Identify which cell holds the provided text, then report its [X, Y] central coordinate. 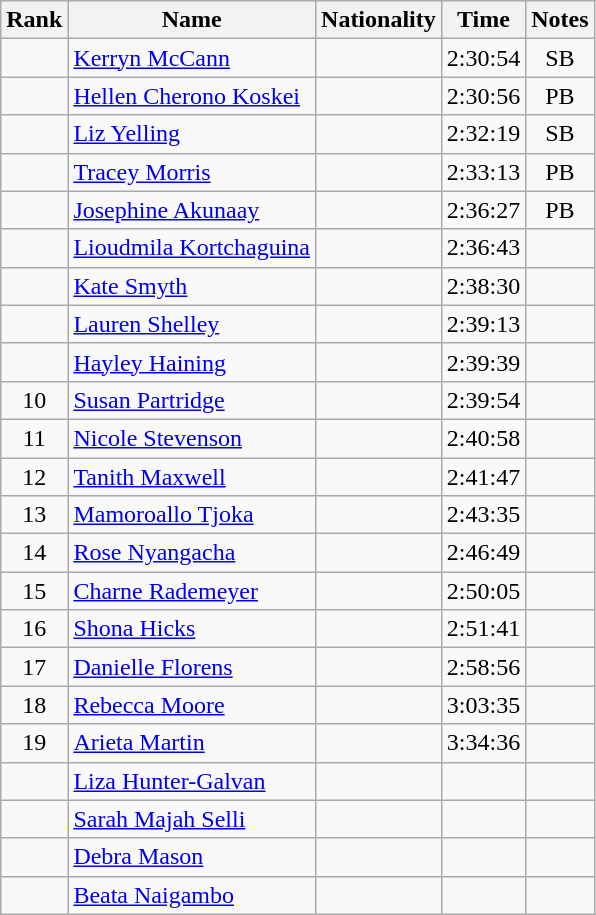
2:30:54 [483, 58]
Debra Mason [192, 857]
2:39:13 [483, 324]
Liz Yelling [192, 134]
2:46:49 [483, 553]
Tanith Maxwell [192, 477]
2:58:56 [483, 667]
Rose Nyangacha [192, 553]
3:34:36 [483, 743]
2:33:13 [483, 172]
Notes [560, 20]
Lioudmila Kortchaguina [192, 248]
Beata Naigambo [192, 895]
Charne Rademeyer [192, 591]
Nicole Stevenson [192, 438]
Sarah Majah Selli [192, 819]
Rebecca Moore [192, 705]
19 [34, 743]
Tracey Morris [192, 172]
2:43:35 [483, 515]
2:32:19 [483, 134]
12 [34, 477]
Nationality [379, 20]
Liza Hunter-Galvan [192, 781]
10 [34, 400]
Kerryn McCann [192, 58]
Josephine Akunaay [192, 210]
2:51:41 [483, 629]
Lauren Shelley [192, 324]
Shona Hicks [192, 629]
2:40:58 [483, 438]
11 [34, 438]
Kate Smyth [192, 286]
Rank [34, 20]
2:36:27 [483, 210]
Danielle Florens [192, 667]
18 [34, 705]
2:39:39 [483, 362]
Time [483, 20]
Mamoroallo Tjoka [192, 515]
2:39:54 [483, 400]
3:03:35 [483, 705]
2:30:56 [483, 96]
17 [34, 667]
14 [34, 553]
15 [34, 591]
16 [34, 629]
2:41:47 [483, 477]
2:36:43 [483, 248]
Arieta Martin [192, 743]
Hayley Haining [192, 362]
13 [34, 515]
Hellen Cherono Koskei [192, 96]
Susan Partridge [192, 400]
2:50:05 [483, 591]
Name [192, 20]
2:38:30 [483, 286]
